Determine the [x, y] coordinate at the center of the cell enclosing the given text.  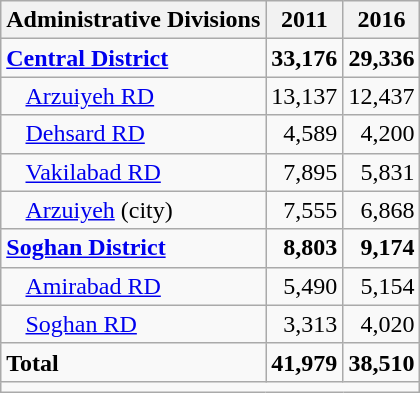
8,803 [304, 248]
Dehsard RD [134, 134]
33,176 [304, 58]
Administrative Divisions [134, 20]
Arzuiyeh RD [134, 96]
29,336 [382, 58]
4,589 [304, 134]
4,200 [382, 134]
4,020 [382, 324]
2016 [382, 20]
Total [134, 362]
3,313 [304, 324]
5,831 [382, 172]
12,437 [382, 96]
Soghan District [134, 248]
7,555 [304, 210]
Arzuiyeh (city) [134, 210]
7,895 [304, 172]
Vakilabad RD [134, 172]
6,868 [382, 210]
38,510 [382, 362]
41,979 [304, 362]
5,490 [304, 286]
5,154 [382, 286]
Soghan RD [134, 324]
13,137 [304, 96]
2011 [304, 20]
Amirabad RD [134, 286]
9,174 [382, 248]
Central District [134, 58]
